Locate the cell with the specified text and output its (X, Y) center coordinate. 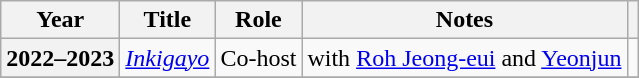
2022–2023 (60, 58)
Co-host (258, 58)
Role (258, 20)
Title (168, 20)
with Roh Jeong-eui and Yeonjun (464, 58)
Year (60, 20)
Inkigayo (168, 58)
Notes (464, 20)
